Provide the (X, Y) coordinate of the cell's center where the given text is located.  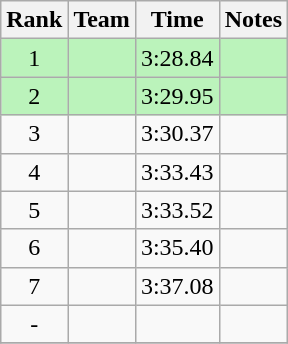
Time (177, 20)
3:28.84 (177, 58)
5 (34, 210)
3:30.37 (177, 134)
3:35.40 (177, 248)
4 (34, 172)
2 (34, 96)
7 (34, 286)
- (34, 324)
Team (102, 20)
3:33.43 (177, 172)
6 (34, 248)
3:33.52 (177, 210)
3 (34, 134)
Rank (34, 20)
1 (34, 58)
3:37.08 (177, 286)
Notes (253, 20)
3:29.95 (177, 96)
